Extract the [x, y] coordinate from the center of the cell holding the provided text.  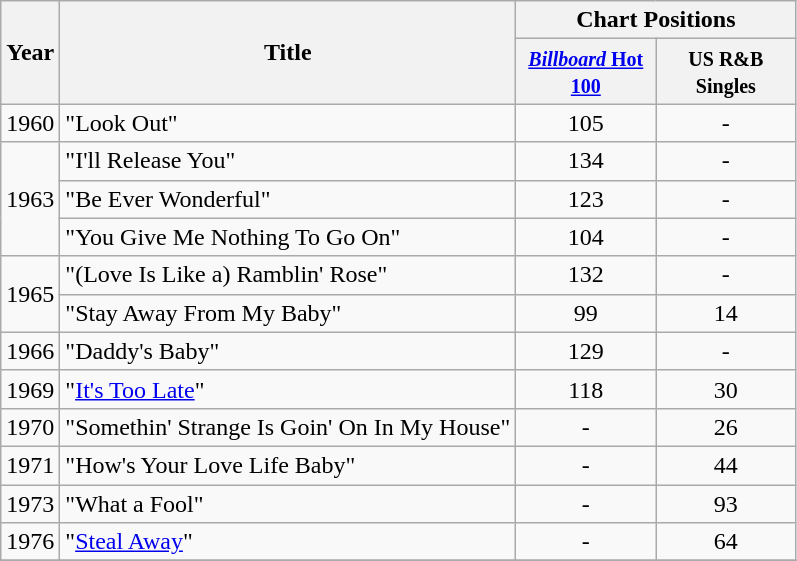
"Look Out" [288, 123]
30 [726, 389]
26 [726, 427]
Title [288, 52]
64 [726, 542]
1966 [30, 351]
"Somethin' Strange Is Goin' On In My House" [288, 427]
93 [726, 503]
118 [586, 389]
"Steal Away" [288, 542]
"You Give Me Nothing To Go On" [288, 237]
1970 [30, 427]
1960 [30, 123]
Chart Positions [656, 20]
"How's Your Love Life Baby" [288, 465]
1969 [30, 389]
1973 [30, 503]
"(Love Is Like a) Ramblin' Rose" [288, 275]
99 [586, 313]
"Stay Away From My Baby" [288, 313]
104 [586, 237]
132 [586, 275]
1965 [30, 294]
1963 [30, 199]
Year [30, 52]
"Daddy's Baby" [288, 351]
"It's Too Late" [288, 389]
Billboard Hot 100 [586, 72]
134 [586, 161]
1971 [30, 465]
"Be Ever Wonderful" [288, 199]
123 [586, 199]
1976 [30, 542]
14 [726, 313]
105 [586, 123]
US R&B Singles [726, 72]
"What a Fool" [288, 503]
129 [586, 351]
"I'll Release You" [288, 161]
44 [726, 465]
